Scan for the cell matching the given text and deliver its [X, Y] coordinate at center. 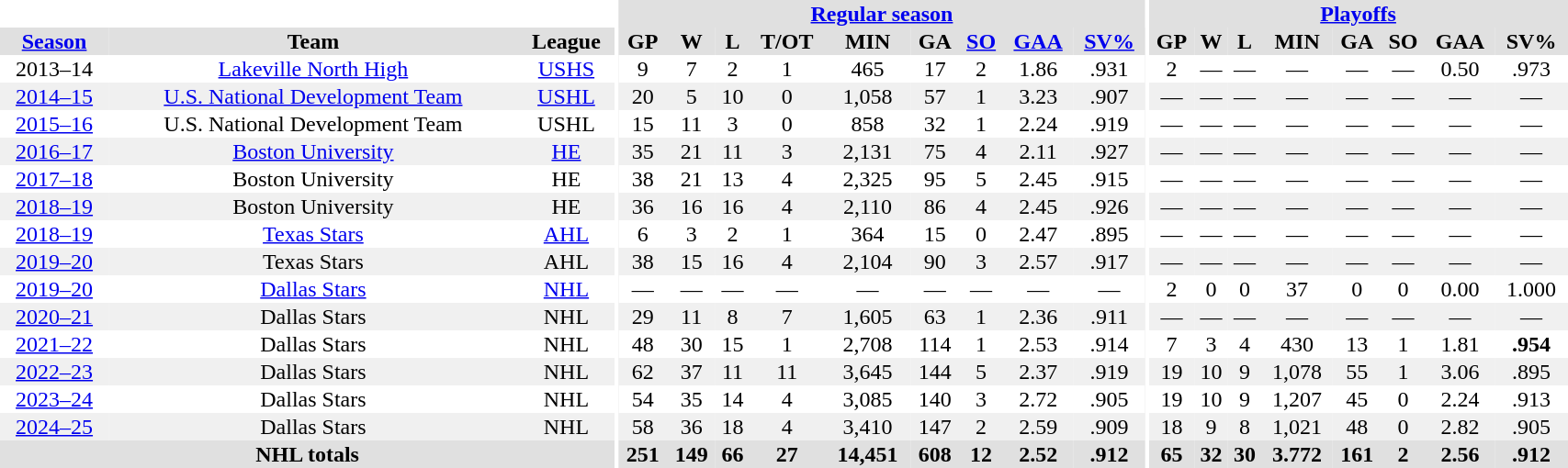
12 [981, 454]
.907 [1109, 96]
608 [935, 454]
3,410 [868, 427]
2022–23 [54, 372]
147 [935, 427]
1,605 [868, 317]
Lakeville North High [313, 69]
.915 [1109, 179]
54 [643, 399]
45 [1358, 399]
2.37 [1038, 372]
0.00 [1460, 289]
2015–16 [54, 124]
55 [1358, 372]
114 [935, 344]
2017–18 [54, 179]
140 [935, 399]
.914 [1109, 344]
2.11 [1038, 151]
465 [868, 69]
.911 [1109, 317]
1,207 [1297, 399]
6 [643, 234]
75 [935, 151]
.954 [1532, 344]
2014–15 [54, 96]
.909 [1109, 427]
1.86 [1038, 69]
2,131 [868, 151]
1.81 [1460, 344]
2.59 [1038, 427]
29 [643, 317]
2.56 [1460, 454]
14 [733, 399]
2013–14 [54, 69]
1,021 [1297, 427]
.917 [1109, 262]
2.57 [1038, 262]
3,645 [868, 372]
.926 [1109, 206]
2020–21 [54, 317]
2.52 [1038, 454]
3.06 [1460, 372]
0.50 [1460, 69]
3.772 [1297, 454]
2,325 [868, 179]
2,708 [868, 344]
95 [935, 179]
65 [1172, 454]
T/OT [787, 41]
.973 [1532, 69]
2.47 [1038, 234]
251 [643, 454]
17 [935, 69]
3.23 [1038, 96]
86 [935, 206]
364 [868, 234]
USHS [566, 69]
57 [935, 96]
20 [643, 96]
2,104 [868, 262]
2.53 [1038, 344]
161 [1358, 454]
2.82 [1460, 427]
Regular season [882, 14]
27 [787, 454]
66 [733, 454]
.913 [1532, 399]
62 [643, 372]
Team [313, 41]
430 [1297, 344]
2.36 [1038, 317]
63 [935, 317]
858 [868, 124]
58 [643, 427]
1.000 [1532, 289]
Season [54, 41]
3,085 [868, 399]
2016–17 [54, 151]
2,110 [868, 206]
.931 [1109, 69]
2.72 [1038, 399]
144 [935, 372]
League [566, 41]
NHL totals [307, 454]
14,451 [868, 454]
149 [691, 454]
Playoffs [1359, 14]
.927 [1109, 151]
2021–22 [54, 344]
2023–24 [54, 399]
1,058 [868, 96]
90 [935, 262]
2024–25 [54, 427]
1,078 [1297, 372]
